For the text-containing cell, return its midpoint in (X, Y) coordinate format. 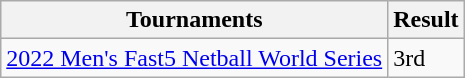
Result (426, 20)
3rd (426, 58)
Tournaments (194, 20)
2022 Men's Fast5 Netball World Series (194, 58)
